Search for the cell housing the specified text and yield its (X, Y) center coordinate. 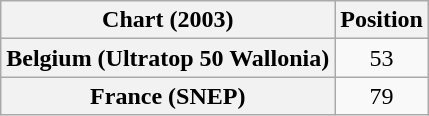
53 (382, 58)
France (SNEP) (168, 96)
Position (382, 20)
Belgium (Ultratop 50 Wallonia) (168, 58)
79 (382, 96)
Chart (2003) (168, 20)
